Extract the (X, Y) coordinate from the center of the cell holding the provided text.  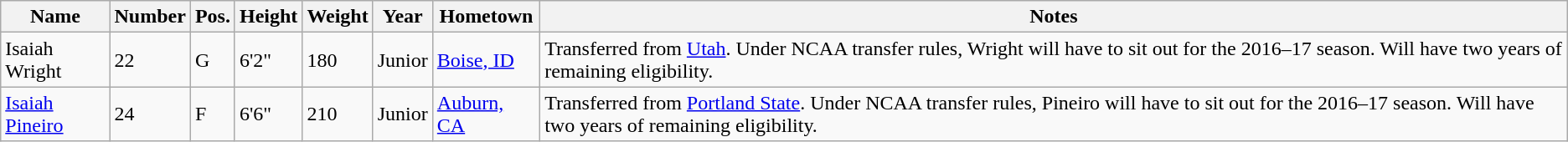
Isaiah Pineiro (55, 114)
22 (150, 60)
Transferred from Utah. Under NCAA transfer rules, Wright will have to sit out for the 2016–17 season. Will have two years of remaining eligibility. (1054, 60)
Auburn, CA (486, 114)
Hometown (486, 17)
Boise, ID (486, 60)
180 (338, 60)
Pos. (213, 17)
Year (402, 17)
6'2" (268, 60)
F (213, 114)
Name (55, 17)
210 (338, 114)
24 (150, 114)
Height (268, 17)
Number (150, 17)
G (213, 60)
Notes (1054, 17)
Isaiah Wright (55, 60)
6'6" (268, 114)
Weight (338, 17)
